Search for the cell housing the specified text and yield its (x, y) center coordinate. 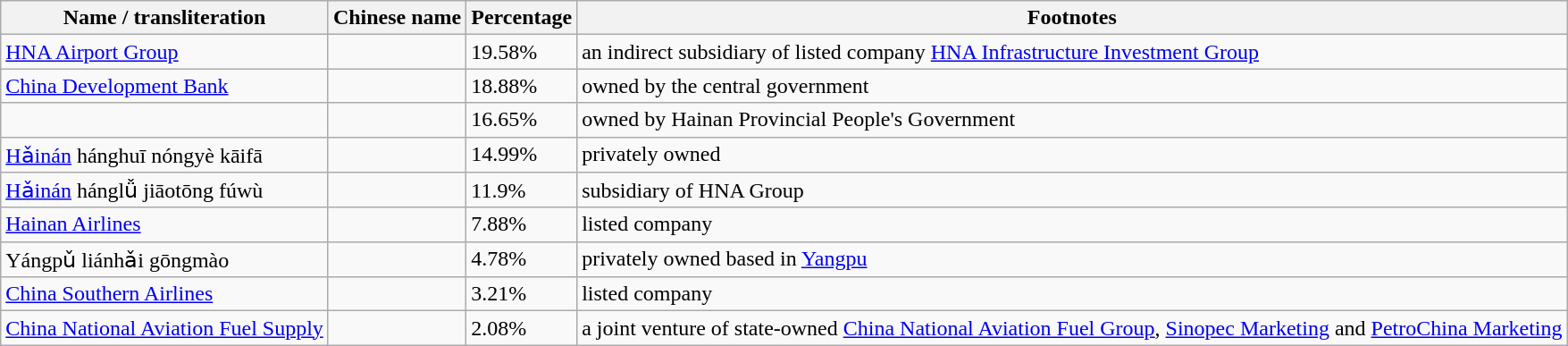
Hǎinán hánglǚ jiāotōng fúwù (164, 190)
7.88% (522, 224)
privately owned based in Yangpu (1072, 259)
China Development Bank (164, 86)
Chinese name (397, 18)
16.65% (522, 120)
18.88% (522, 86)
2.08% (522, 328)
owned by the central government (1072, 86)
Hǎinán hánghuī nóngyè kāifā (164, 155)
3.21% (522, 294)
Name / transliteration (164, 18)
an indirect subsidiary of listed company HNA Infrastructure Investment Group (1072, 52)
Percentage (522, 18)
HNA Airport Group (164, 52)
11.9% (522, 190)
19.58% (522, 52)
China National Aviation Fuel Supply (164, 328)
14.99% (522, 155)
Footnotes (1072, 18)
subsidiary of HNA Group (1072, 190)
a joint venture of state-owned China National Aviation Fuel Group, Sinopec Marketing and PetroChina Marketing (1072, 328)
privately owned (1072, 155)
4.78% (522, 259)
Hainan Airlines (164, 224)
Yángpǔ liánhǎi gōngmào (164, 259)
China Southern Airlines (164, 294)
owned by Hainan Provincial People's Government (1072, 120)
